Detect which cell encompasses the target text, then output its (X, Y) center coordinate. 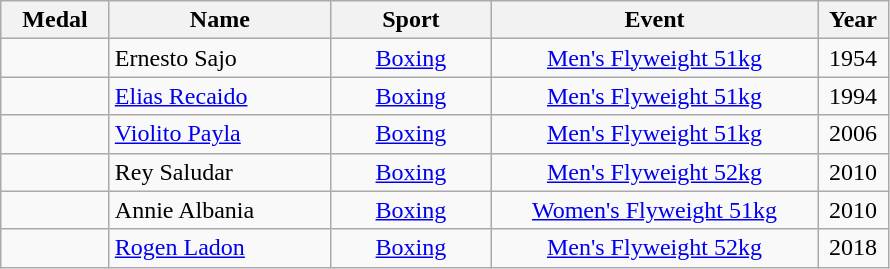
2018 (854, 248)
2006 (854, 134)
Women's Flyweight 51kg (654, 210)
Name (220, 20)
Rey Saludar (220, 172)
1954 (854, 58)
1994 (854, 96)
Event (654, 20)
Year (854, 20)
Medal (56, 20)
Sport (410, 20)
Annie Albania (220, 210)
Rogen Ladon (220, 248)
Ernesto Sajo (220, 58)
Violito Payla (220, 134)
Elias Recaido (220, 96)
